From the cell containing the given text, extract its center point as [X, Y] coordinate. 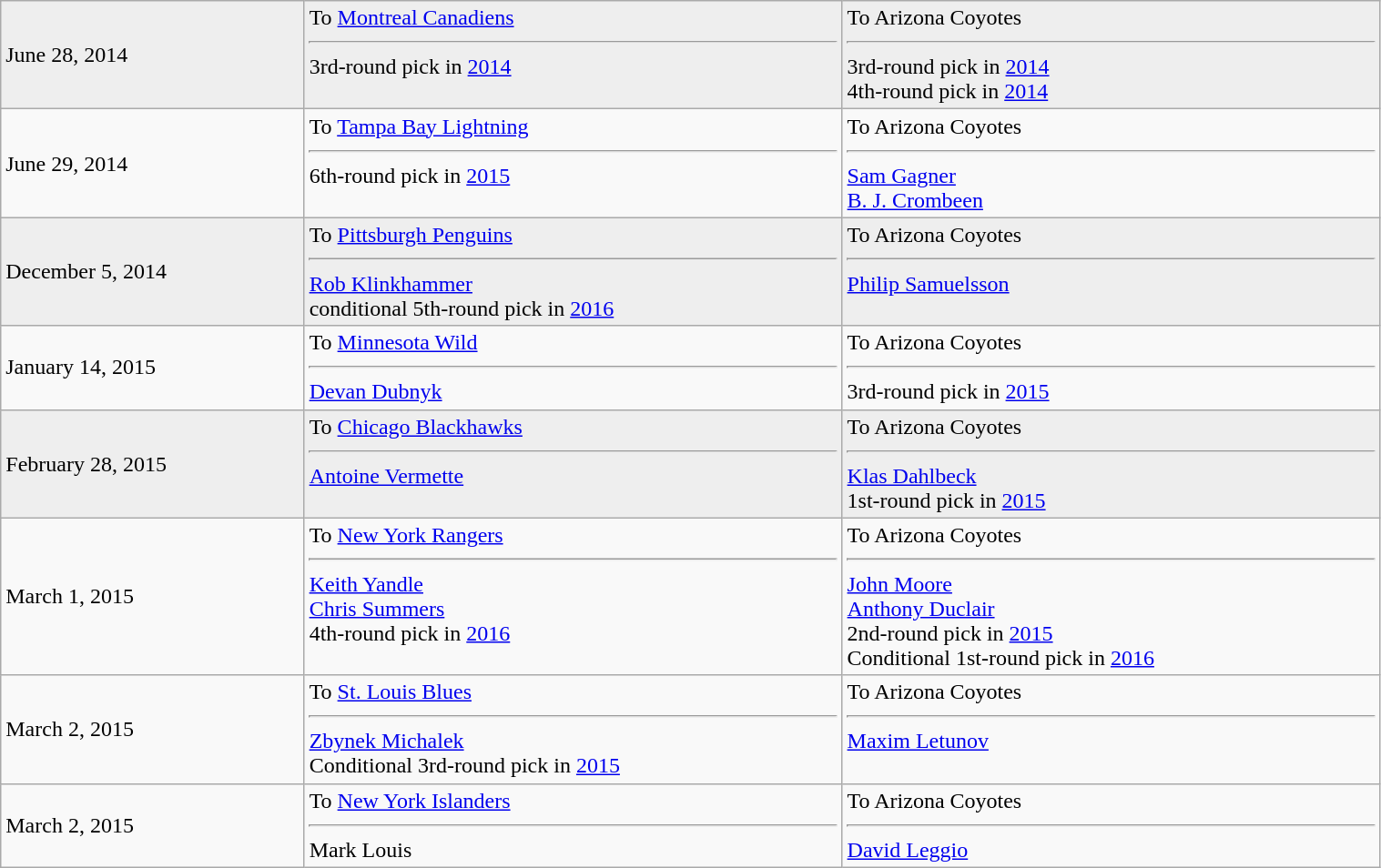
June 28, 2014 [153, 55]
To Arizona Coyotes3rd-round pick in 2015 [1111, 368]
To Arizona CoyotesPhilip Samuelsson [1111, 271]
To Chicago BlackhawksAntoine Vermette [574, 464]
To New York RangersKeith YandleChris Summers4th-round pick in 2016 [574, 597]
To Arizona CoyotesJohn MooreAnthony Duclair2nd-round pick in 2015Conditional 1st-round pick in 2016 [1111, 597]
February 28, 2015 [153, 464]
January 14, 2015 [153, 368]
To Montreal Canadiens3rd-round pick in 2014 [574, 55]
To Pittsburgh PenguinsRob Klinkhammerconditional 5th-round pick in 2016 [574, 271]
To St. Louis BluesZbynek MichalekConditional 3rd-round pick in 2015 [574, 730]
To Arizona Coyotes3rd-round pick in 20144th-round pick in 2014 [1111, 55]
To Arizona CoyotesSam GagnerB. J. Crombeen [1111, 164]
To Arizona CoyotesMaxim Letunov [1111, 730]
To Tampa Bay Lightning6th-round pick in 2015 [574, 164]
To Arizona CoyotesDavid Leggio [1111, 825]
To New York IslandersMark Louis [574, 825]
June 29, 2014 [153, 164]
To Minnesota WildDevan Dubnyk [574, 368]
December 5, 2014 [153, 271]
To Arizona Coyotes Klas Dahlbeck1st-round pick in 2015 [1111, 464]
March 1, 2015 [153, 597]
